Return [x, y] of the center of cell containing provided text 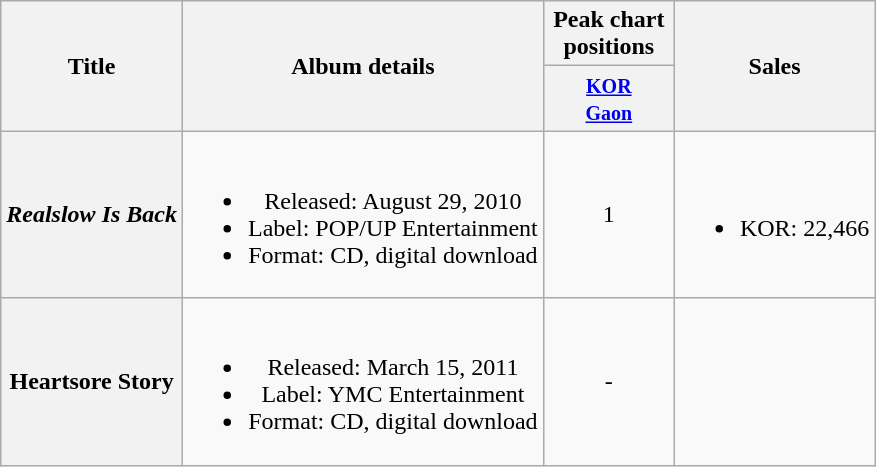
Heartsore Story [92, 382]
Album details [364, 66]
KORGaon [608, 98]
Released: August 29, 2010Label: POP/UP EntertainmentFormat: CD, digital download [364, 214]
Peak chart positions [608, 34]
Title [92, 66]
KOR: 22,466 [774, 214]
- [608, 382]
1 [608, 214]
Released: March 15, 2011Label: YMC EntertainmentFormat: CD, digital download [364, 382]
Realslow Is Back [92, 214]
Sales [774, 66]
